Locate the cell with the specified text and output its (X, Y) center coordinate. 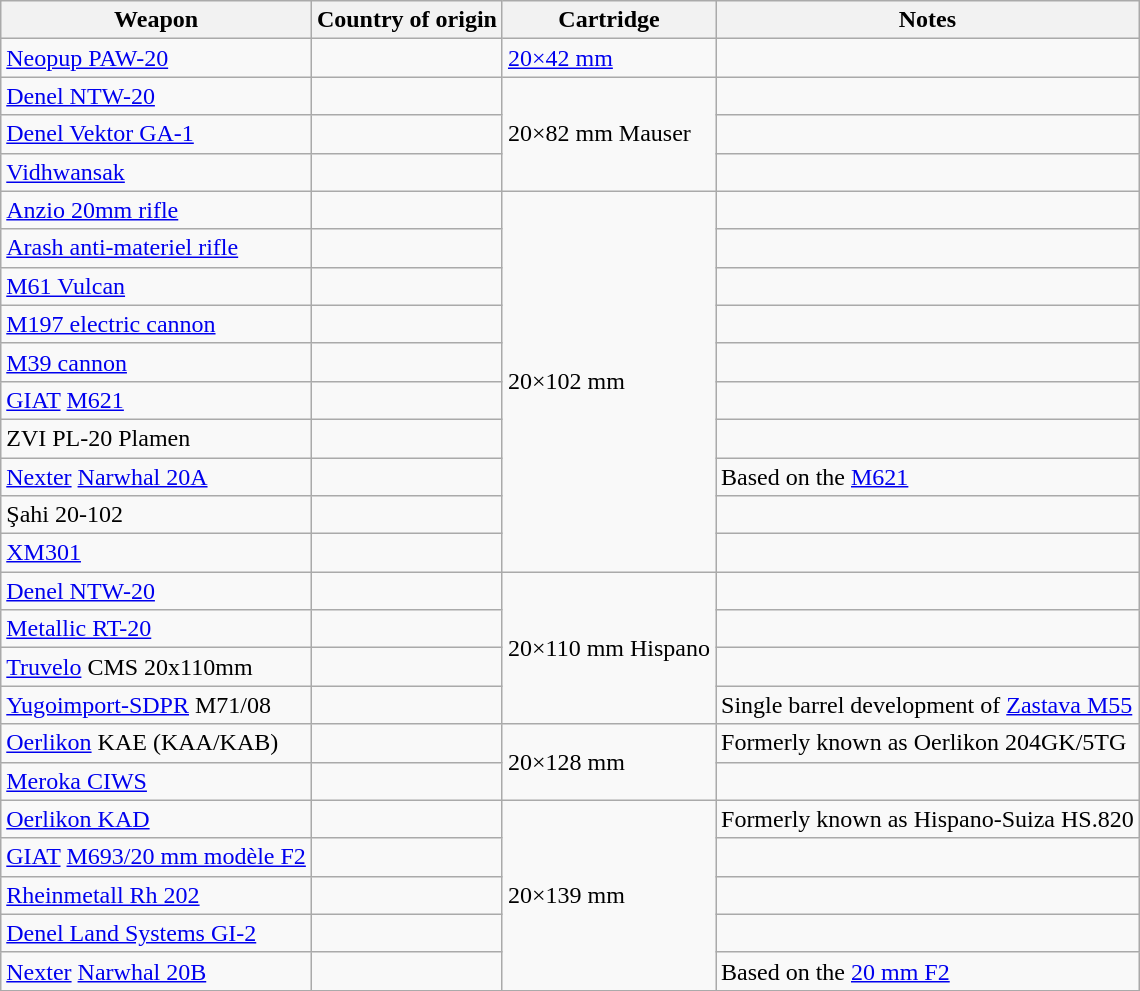
20×110 mm Hispano (608, 648)
Rheinmetall Rh 202 (156, 895)
Oerlikon KAD (156, 819)
Formerly known as Oerlikon 204GK/5TG (928, 743)
XM301 (156, 553)
Yugoimport-SDPR M71/08 (156, 705)
Denel Land Systems GI-2 (156, 933)
M197 electric cannon (156, 324)
Based on the 20 mm F2 (928, 971)
M39 cannon (156, 362)
GIAT M621 (156, 400)
Meroka CIWS (156, 781)
20×139 mm (608, 895)
Oerlikon KAE (KAA/KAB) (156, 743)
ZVI PL-20 Plamen (156, 438)
Şahi 20-102 (156, 515)
Notes (928, 20)
M61 Vulcan (156, 286)
Single barrel development of Zastava M55 (928, 705)
Truvelo CMS 20x110mm (156, 667)
Vidhwansak (156, 172)
Formerly known as Hispano-Suiza HS.820 (928, 819)
20×42 mm (608, 58)
Weapon (156, 20)
Cartridge (608, 20)
Anzio 20mm rifle (156, 210)
Metallic RT-20 (156, 629)
GIAT M693/20 mm modèle F2 (156, 857)
20×102 mm (608, 382)
Nexter Narwhal 20B (156, 971)
Based on the M621 (928, 477)
Country of origin (406, 20)
Arash anti-materiel rifle (156, 248)
Denel Vektor GA-1 (156, 134)
20×82 mm Mauser (608, 134)
20×128 mm (608, 762)
Nexter Narwhal 20A (156, 477)
Neopup PAW-20 (156, 58)
